Capture the cell that displays the provided text and extract its (x, y) central coordinate. 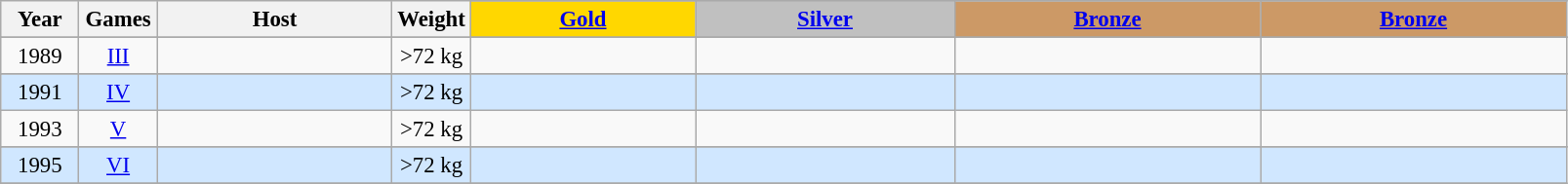
1991 (40, 92)
1989 (40, 56)
1995 (40, 166)
Host (275, 19)
Gold (583, 19)
1993 (40, 129)
Year (40, 19)
V (118, 129)
Weight (431, 19)
Silver (825, 19)
III (118, 56)
IV (118, 92)
VI (118, 166)
Games (118, 19)
